Identify which cell holds the provided text, then report its (x, y) central coordinate. 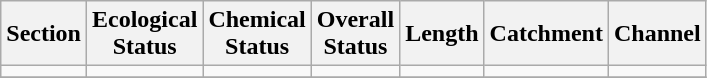
EcologicalStatus (144, 34)
ChemicalStatus (257, 34)
Catchment (546, 34)
Channel (657, 34)
Length (442, 34)
OverallStatus (355, 34)
Section (44, 34)
